Output the (x, y) coordinate of the center of the cell containing the given text.  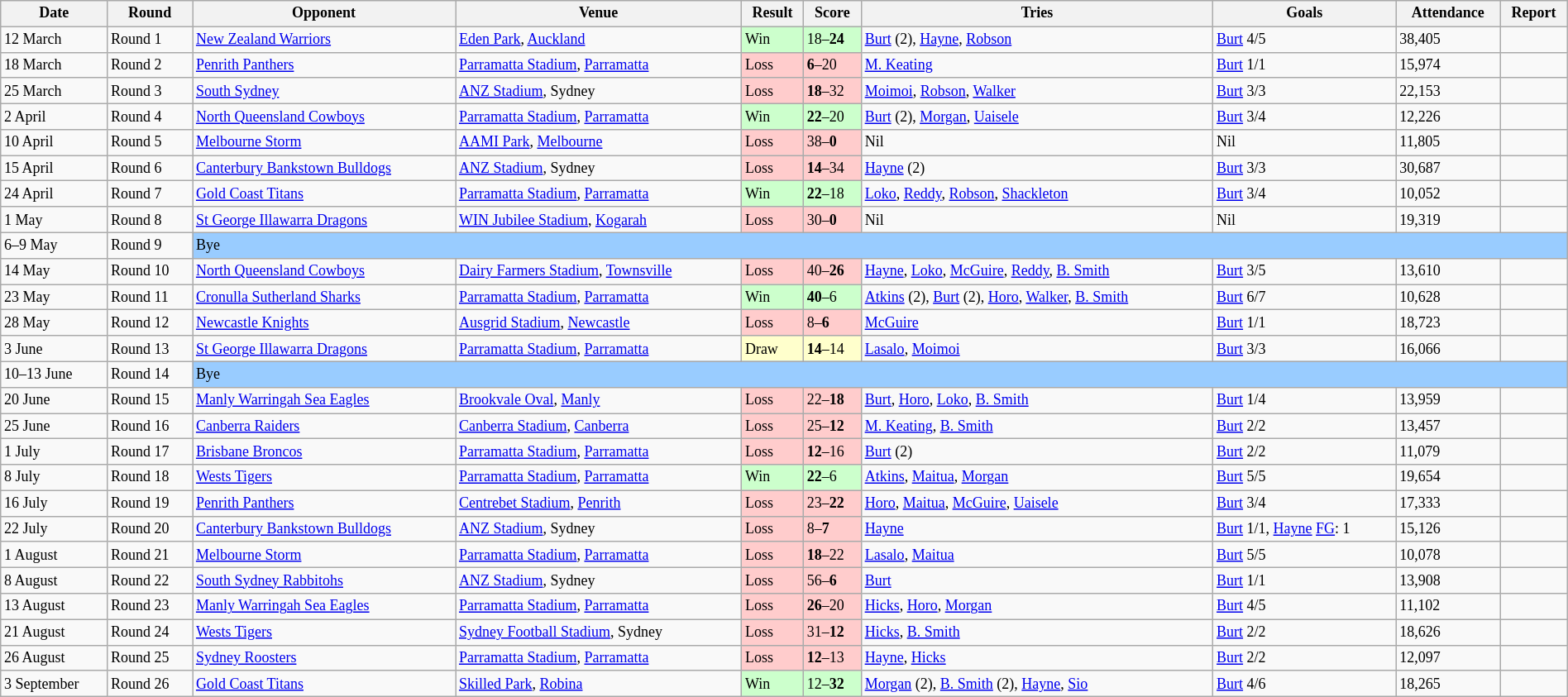
Burt 1/4 (1305, 400)
Sydney Roosters (324, 658)
Round 25 (151, 658)
10,628 (1448, 298)
30,687 (1448, 169)
18,723 (1448, 322)
26 August (55, 658)
Loko, Reddy, Robson, Shackleton (1037, 193)
Eden Park, Auckland (599, 40)
AAMI Park, Melbourne (599, 142)
3 September (55, 683)
1 July (55, 451)
15,974 (1448, 64)
Score (833, 13)
14–34 (833, 169)
Newcastle Knights (324, 322)
10,078 (1448, 554)
12,226 (1448, 116)
Goals (1305, 13)
Burt 4/6 (1305, 683)
12 March (55, 40)
WIN Jubilee Stadium, Kogarah (599, 220)
Atkins (2), Burt (2), Horo, Walker, B. Smith (1037, 298)
Skilled Park, Robina (599, 683)
Round 22 (151, 580)
Ausgrid Stadium, Newcastle (599, 322)
22,153 (1448, 91)
56–6 (833, 580)
22–20 (833, 116)
10,052 (1448, 193)
Round 7 (151, 193)
Round 17 (151, 451)
South Sydney (324, 91)
10–13 June (55, 374)
25 March (55, 91)
10 April (55, 142)
Moimoi, Robson, Walker (1037, 91)
31–12 (833, 632)
Tries (1037, 13)
Hicks, Horo, Morgan (1037, 607)
New Zealand Warriors (324, 40)
Round 21 (151, 554)
Burt, Horo, Loko, B. Smith (1037, 400)
Report (1534, 13)
Round 24 (151, 632)
Hayne (1037, 529)
Round 14 (151, 374)
13,908 (1448, 580)
12–16 (833, 451)
Round 15 (151, 400)
Burt (2), Hayne, Robson (1037, 40)
18–32 (833, 91)
Round 5 (151, 142)
12,097 (1448, 658)
22 July (55, 529)
Dairy Farmers Stadium, Townsville (599, 271)
Horo, Maitua, McGuire, Uaisele (1037, 503)
South Sydney Rabbitohs (324, 580)
Round 12 (151, 322)
Atkins, Maitua, Morgan (1037, 478)
Result (772, 13)
20 June (55, 400)
Round 10 (151, 271)
Round 19 (151, 503)
12–32 (833, 683)
Round 3 (151, 91)
11,102 (1448, 607)
13 August (55, 607)
23–22 (833, 503)
M. Keating (1037, 64)
11,079 (1448, 451)
24 April (55, 193)
30–0 (833, 220)
23 May (55, 298)
Round 18 (151, 478)
25 June (55, 427)
11,805 (1448, 142)
19,654 (1448, 478)
Hayne (2) (1037, 169)
Round 13 (151, 349)
6–9 May (55, 245)
12–13 (833, 658)
21 August (55, 632)
Round 6 (151, 169)
McGuire (1037, 322)
1 August (55, 554)
13,610 (1448, 271)
Opponent (324, 13)
Round 20 (151, 529)
Round (151, 13)
18–22 (833, 554)
6–20 (833, 64)
2 April (55, 116)
8–6 (833, 322)
Round 11 (151, 298)
18 March (55, 64)
Hayne, Loko, McGuire, Reddy, B. Smith (1037, 271)
14 May (55, 271)
Round 23 (151, 607)
3 June (55, 349)
Burt 1/1, Hayne FG: 1 (1305, 529)
Date (55, 13)
Burt 6/7 (1305, 298)
1 May (55, 220)
15 April (55, 169)
13,457 (1448, 427)
Burt (2) (1037, 451)
Round 9 (151, 245)
16,066 (1448, 349)
Round 26 (151, 683)
Lasalo, Moimoi (1037, 349)
Sydney Football Stadium, Sydney (599, 632)
Round 16 (151, 427)
M. Keating, B. Smith (1037, 427)
Cronulla Sutherland Sharks (324, 298)
Brookvale Oval, Manly (599, 400)
18,626 (1448, 632)
14–14 (833, 349)
38,405 (1448, 40)
Lasalo, Maitua (1037, 554)
18–24 (833, 40)
Round 8 (151, 220)
8–7 (833, 529)
26–20 (833, 607)
17,333 (1448, 503)
Burt 3/5 (1305, 271)
Canberra Raiders (324, 427)
Morgan (2), B. Smith (2), Hayne, Sio (1037, 683)
8 August (55, 580)
22–6 (833, 478)
38–0 (833, 142)
18,265 (1448, 683)
Burt (2), Morgan, Uaisele (1037, 116)
Round 4 (151, 116)
Canberra Stadium, Canberra (599, 427)
25–12 (833, 427)
16 July (55, 503)
28 May (55, 322)
Round 2 (151, 64)
Burt (1037, 580)
8 July (55, 478)
40–6 (833, 298)
15,126 (1448, 529)
40–26 (833, 271)
13,959 (1448, 400)
Hicks, B. Smith (1037, 632)
Attendance (1448, 13)
19,319 (1448, 220)
Round 1 (151, 40)
Centrebet Stadium, Penrith (599, 503)
Draw (772, 349)
Venue (599, 13)
Hayne, Hicks (1037, 658)
Brisbane Broncos (324, 451)
